Pinpoint the cell where the given text exists, returning its (x, y) midpoint coordinate. 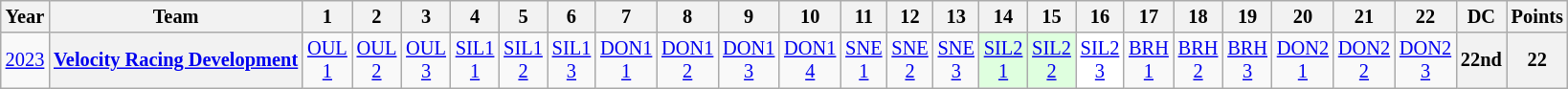
9 (749, 16)
11 (863, 16)
1 (327, 16)
17 (1149, 16)
5 (523, 16)
22nd (1482, 60)
BRH2 (1198, 60)
DON13 (749, 60)
Points (1537, 16)
SIL13 (571, 60)
OUL2 (377, 60)
DC (1482, 16)
12 (909, 16)
10 (810, 16)
19 (1247, 16)
SIL12 (523, 60)
DON12 (687, 60)
7 (626, 16)
SIL22 (1051, 60)
SIL21 (1003, 60)
18 (1198, 16)
DON14 (810, 60)
Team (176, 16)
DON21 (1303, 60)
4 (475, 16)
OUL1 (327, 60)
14 (1003, 16)
BRH1 (1149, 60)
3 (426, 16)
Velocity Racing Development (176, 60)
21 (1364, 16)
SNE1 (863, 60)
SIL23 (1100, 60)
16 (1100, 16)
DON22 (1364, 60)
SNE3 (956, 60)
13 (956, 16)
BRH3 (1247, 60)
SIL11 (475, 60)
6 (571, 16)
8 (687, 16)
15 (1051, 16)
2023 (25, 60)
DON23 (1425, 60)
SNE2 (909, 60)
OUL3 (426, 60)
Year (25, 16)
2 (377, 16)
DON11 (626, 60)
20 (1303, 16)
